Scan for the cell matching the given text and deliver its [x, y] coordinate at center. 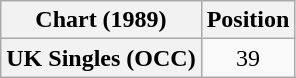
UK Singles (OCC) [101, 58]
Position [248, 20]
Chart (1989) [101, 20]
39 [248, 58]
